Scan for the cell matching the given text and deliver its [X, Y] coordinate at center. 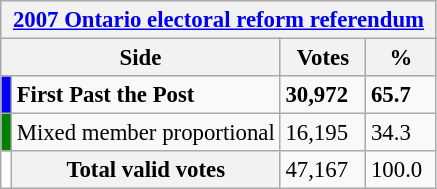
First Past the Post [146, 95]
65.7 [402, 95]
Total valid votes [146, 170]
100.0 [402, 170]
Mixed member proportional [146, 133]
34.3 [402, 133]
16,195 [323, 133]
Votes [323, 58]
47,167 [323, 170]
30,972 [323, 95]
Side [140, 58]
% [402, 58]
2007 Ontario electoral reform referendum [219, 20]
